Output the (X, Y) coordinate of the center of the cell containing the given text.  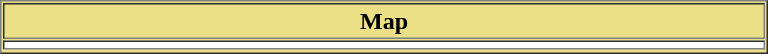
Map (384, 21)
